Provide the [X, Y] coordinate of the cell's center where the given text is located.  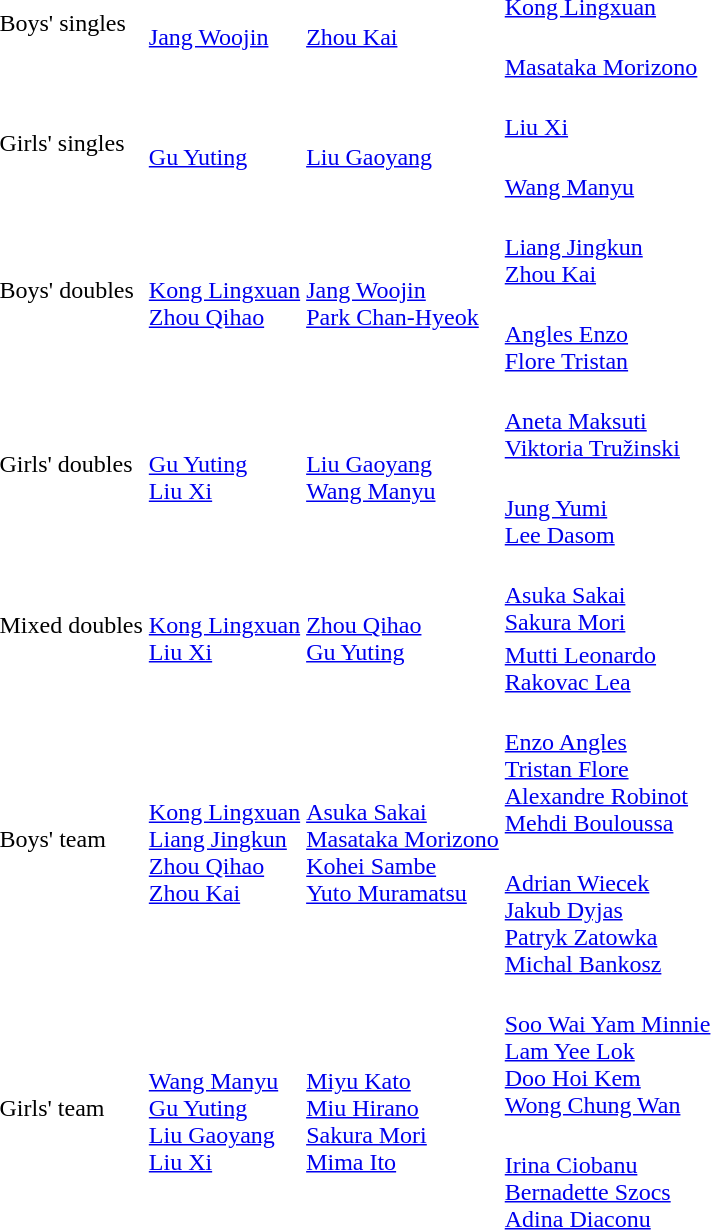
Liu Gaoyang [403, 144]
Kong LingxuanLiu Xi [224, 625]
Jang WoojinPark Chan-Hyeok [403, 290]
Zhou QihaoGu Yuting [403, 625]
Kong LingxuanZhou Qihao [224, 290]
Liu GaoyangWang Manyu [403, 464]
Asuka SakaiMasataka MorizonoKohei SambeYuto Muramatsu [403, 840]
Kong LingxuanLiang JingkunZhou QihaoZhou Kai [224, 840]
Gu YutingLiu Xi [224, 464]
Gu Yuting [224, 144]
